Pinpoint the cell where the given text exists, returning its [x, y] midpoint coordinate. 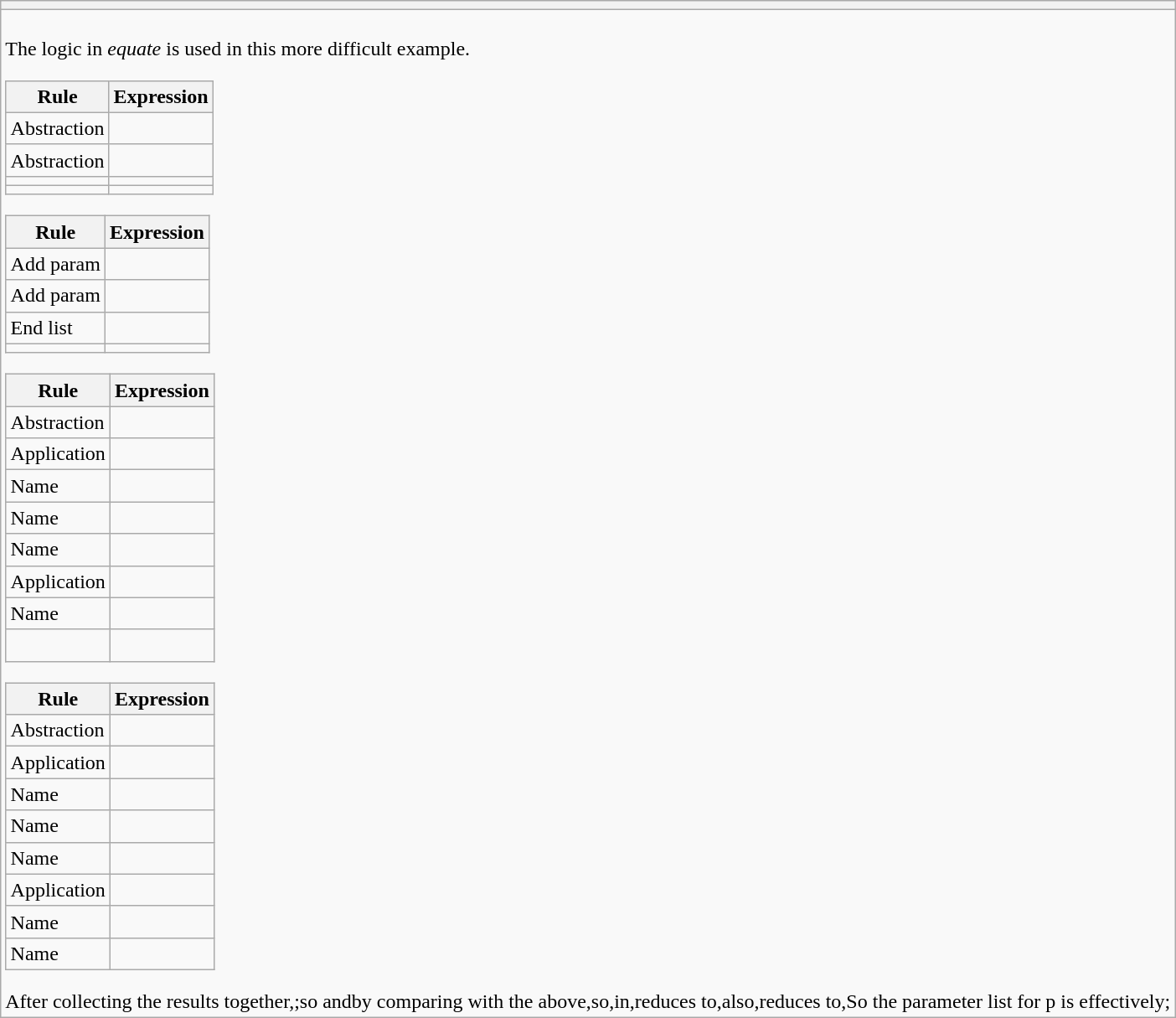
End list [55, 328]
